Return [x, y] of the center of cell containing provided text 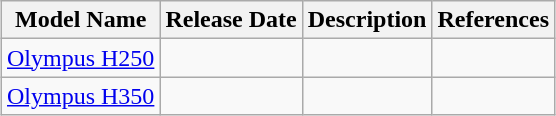
References [494, 20]
Release Date [231, 20]
Olympus H350 [80, 96]
Olympus H250 [80, 58]
Description [367, 20]
Model Name [80, 20]
